For the text-containing cell, return its midpoint in (X, Y) coordinate format. 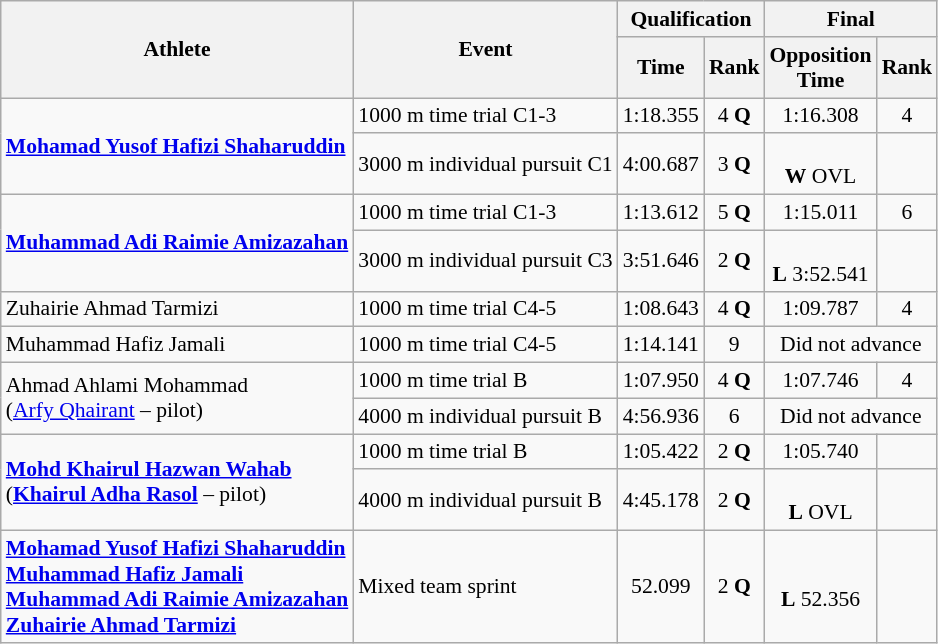
Muhammad Hafiz Jamali (178, 345)
52.099 (661, 587)
Mohd Khairul Hazwan Wahab (Khairul Adha Rasol – pilot) (178, 482)
1:08.643 (661, 309)
3 Q (734, 164)
4:56.936 (661, 416)
L 3:52.541 (820, 260)
Mixed team sprint (485, 587)
Qualification (692, 19)
Mohamad Yusof Hafizi ShaharuddinMuhammad Hafiz JamaliMuhammad Adi Raimie AmizazahanZuhairie Ahmad Tarmizi (178, 587)
1:18.355 (661, 116)
Final (850, 19)
1:09.787 (820, 309)
Ahmad Ahlami Mohammad (Arfy Qhairant – pilot) (178, 398)
1:15.011 (820, 213)
Athlete (178, 50)
4:00.687 (661, 164)
9 (734, 345)
1:13.612 (661, 213)
1:14.141 (661, 345)
1:05.422 (661, 452)
OppositionTime (820, 68)
1:07.746 (820, 381)
4:45.178 (661, 500)
1:05.740 (820, 452)
W OVL (820, 164)
3000 m individual pursuit C1 (485, 164)
Zuhairie Ahmad Tarmizi (178, 309)
Muhammad Adi Raimie Amizazahan (178, 244)
L 52.356 (820, 587)
Time (661, 68)
Mohamad Yusof Hafizi Shaharuddin (178, 146)
3000 m individual pursuit C3 (485, 260)
L OVL (820, 500)
1:16.308 (820, 116)
Event (485, 50)
5 Q (734, 213)
3:51.646 (661, 260)
1:07.950 (661, 381)
